Identify which cell holds the provided text, then report its [x, y] central coordinate. 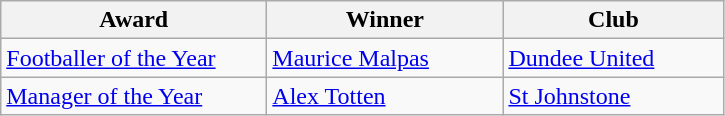
Award [134, 20]
Maurice Malpas [385, 58]
Footballer of the Year [134, 58]
St Johnstone [614, 96]
Manager of the Year [134, 96]
Winner [385, 20]
Club [614, 20]
Dundee United [614, 58]
Alex Totten [385, 96]
